For the text-containing cell, return its midpoint in (x, y) coordinate format. 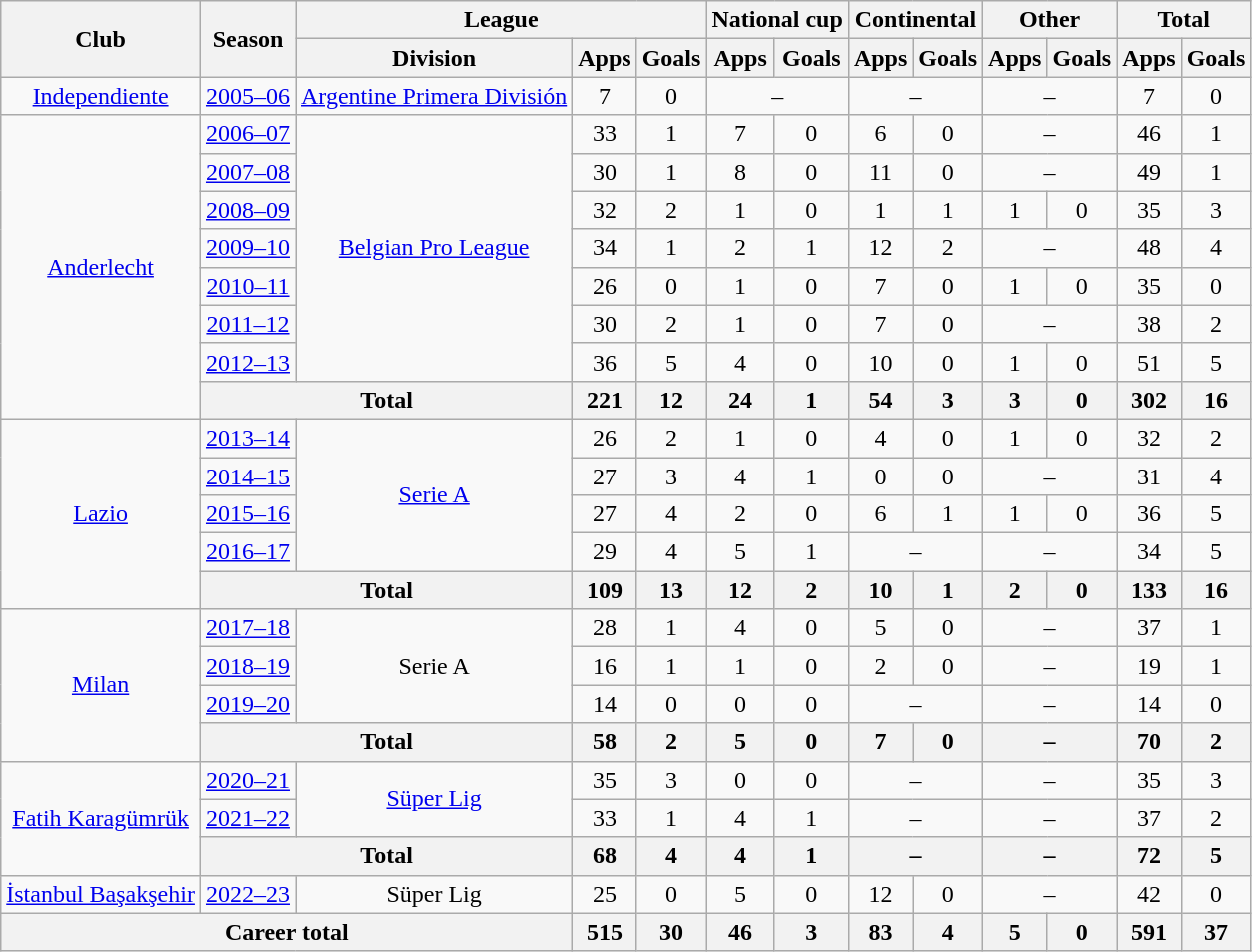
302 (1149, 400)
29 (605, 552)
Fatih Karagümrük (101, 818)
Independiente (101, 96)
48 (1149, 248)
11 (880, 172)
2020–21 (248, 780)
58 (605, 742)
42 (1149, 894)
2013–14 (248, 438)
Anderlecht (101, 267)
Milan (101, 685)
2019–20 (248, 704)
221 (605, 400)
2010–11 (248, 286)
24 (740, 400)
515 (605, 932)
2007–08 (248, 172)
72 (1149, 856)
2011–12 (248, 324)
83 (880, 932)
2016–17 (248, 552)
31 (1149, 476)
2022–23 (248, 894)
Season (248, 39)
2014–15 (248, 476)
Continental (915, 20)
Career total (287, 932)
591 (1149, 932)
2012–13 (248, 362)
13 (671, 590)
109 (605, 590)
2008–09 (248, 210)
Other (1050, 20)
İstanbul Başakşehir (101, 894)
2006–07 (248, 134)
Club (101, 39)
28 (605, 628)
68 (605, 856)
Argentine Primera División (434, 96)
25 (605, 894)
Division (434, 58)
2018–19 (248, 666)
National cup (777, 20)
51 (1149, 362)
2005–06 (248, 96)
49 (1149, 172)
70 (1149, 742)
19 (1149, 666)
2021–22 (248, 818)
Belgian Pro League (434, 248)
2015–16 (248, 514)
2017–18 (248, 628)
133 (1149, 590)
2009–10 (248, 248)
54 (880, 400)
League (502, 20)
38 (1149, 324)
Lazio (101, 513)
8 (740, 172)
